Extract the (x, y) coordinate from the center of the cell holding the provided text.  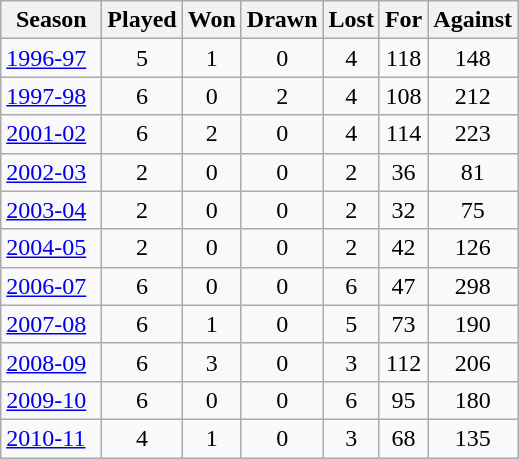
32 (403, 210)
2007-08 (52, 324)
73 (403, 324)
Season (52, 20)
68 (403, 438)
190 (473, 324)
2003-04 (52, 210)
2002-03 (52, 172)
206 (473, 362)
For (403, 20)
75 (473, 210)
Won (212, 20)
126 (473, 248)
1997-98 (52, 96)
114 (403, 134)
Against (473, 20)
112 (403, 362)
47 (403, 286)
118 (403, 58)
Drawn (282, 20)
1996-97 (52, 58)
148 (473, 58)
212 (473, 96)
223 (473, 134)
81 (473, 172)
298 (473, 286)
2009-10 (52, 400)
2010-11 (52, 438)
135 (473, 438)
42 (403, 248)
2008-09 (52, 362)
36 (403, 172)
108 (403, 96)
Lost (351, 20)
2001-02 (52, 134)
180 (473, 400)
2004-05 (52, 248)
95 (403, 400)
2006-07 (52, 286)
Played (142, 20)
